Find where the given text appears and provide that cell's center as (X, Y) coordinate. 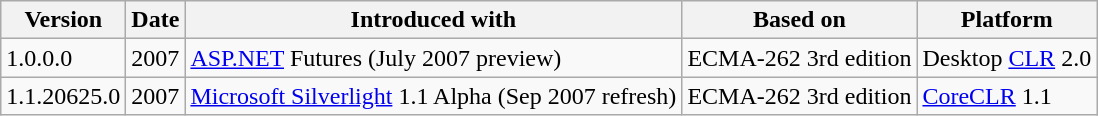
1.0.0.0 (64, 58)
Introduced with (434, 20)
Version (64, 20)
ASP.NET Futures (July 2007 preview) (434, 58)
Microsoft Silverlight 1.1 Alpha (Sep 2007 refresh) (434, 96)
Based on (800, 20)
Desktop CLR 2.0 (1007, 58)
CoreCLR 1.1 (1007, 96)
Platform (1007, 20)
Date (156, 20)
1.1.20625.0 (64, 96)
